Search for the cell housing the specified text and yield its (X, Y) center coordinate. 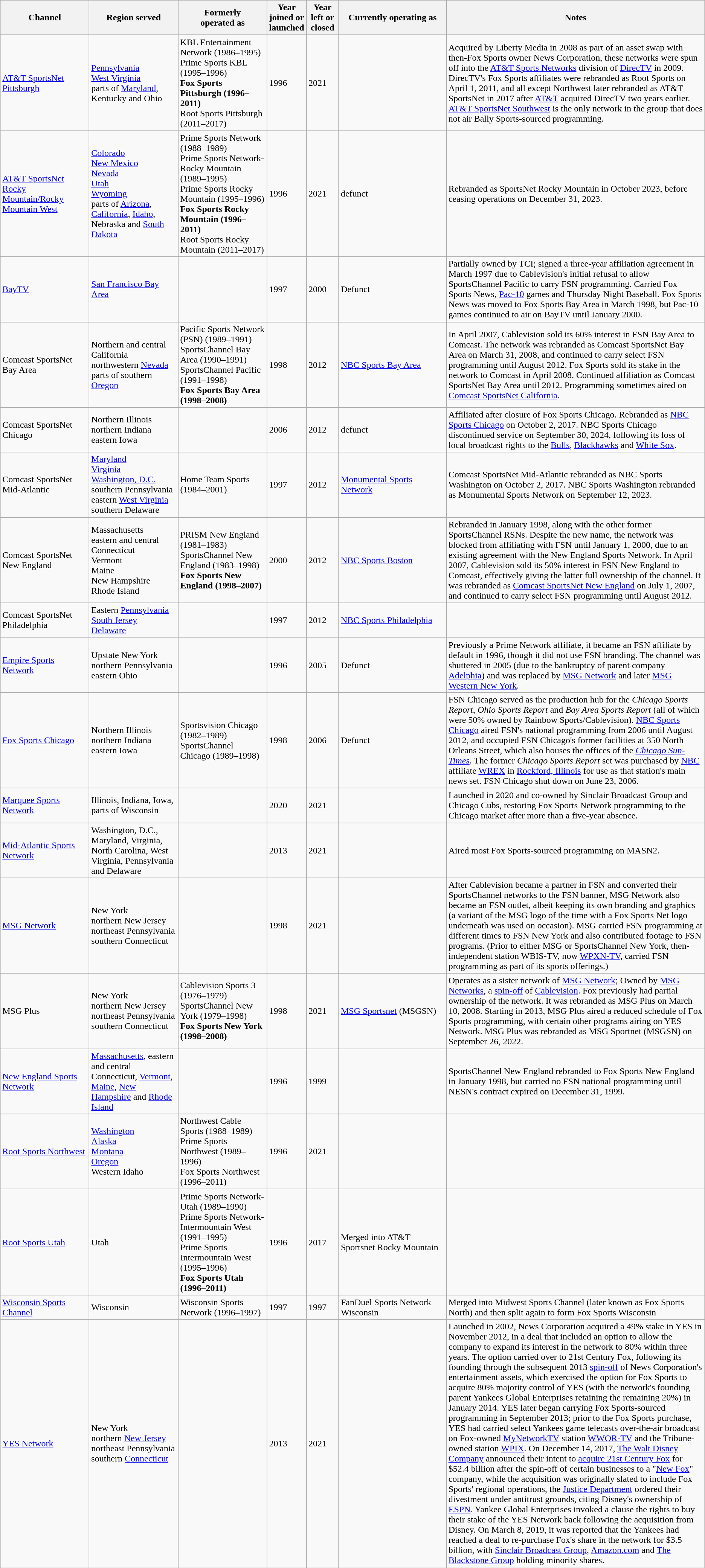
Upstate New Yorknorthern Pennsylvaniaeastern Ohio (134, 665)
Rebranded as SportsNet Rocky Mountain in October 2023, before ceasing operations on December 31, 2023. (575, 194)
KBL Entertainment Network (1986–1995)Prime Sports KBL (1995–1996)Fox Sports Pittsburgh (1996–2011)Root Sports Pittsburgh (2011–2017) (223, 83)
Currently operating as (392, 18)
PennsylvaniaWest Virginia parts of Maryland, Kentucky and Ohio (134, 83)
Fox Sports Chicago (45, 740)
MSG Plus (45, 1011)
Washington, D.C., Maryland, Virginia, North Carolina, West Virginia, Pennsylvania and Delaware (134, 850)
Merged into Midwest Sports Channel (later known as Fox Sports North) and then split again to form Fox Sports Wisconsin (575, 1307)
NBC Sports Bay Area (392, 364)
Comcast SportsNet New England (45, 560)
Formerlyoperated as (223, 18)
Home Team Sports (1984–2001) (223, 485)
Massachusetts, eastern and central Connecticut, Vermont, Maine, New Hampshire and Rhode Island (134, 1081)
Year left or closed (322, 18)
BayTV (45, 289)
AT&T SportsNet Pittsburgh (45, 83)
2005 (322, 665)
WashingtonAlaskaMontanaOregonWestern Idaho (134, 1152)
Sportsvision Chicago (1982–1989)SportsChannel Chicago (1989–1998) (223, 740)
Mid-Atlantic Sports Network (45, 850)
Illinois, Indiana, Iowa, parts of Wisconsin (134, 805)
Massachusettseastern and central ConnecticutVermontMaineNew HampshireRhode Island (134, 560)
MarylandVirginiaWashington, D.C.southern Pennsylvaniaeastern West Virginiasouthern Delaware (134, 485)
Comcast SportsNet Mid-Atlantic (45, 485)
NBC Sports Philadelphia (392, 620)
Pacific Sports Network (PSN) (1989–1991)SportsChannel Bay Area (1990–1991)SportsChannel Pacific (1991–1998)Fox Sports Bay Area (1998–2008) (223, 364)
Region served (134, 18)
New England Sports Network (45, 1081)
Notes (575, 18)
Wisconsin (134, 1307)
Eastern PennsylvaniaSouth JerseyDelaware (134, 620)
AT&T SportsNet Rocky Mountain/Rocky Mountain West (45, 194)
Root Sports Utah (45, 1242)
Wisconsin Sports Channel (45, 1307)
Monumental Sports Network (392, 485)
2020 (287, 805)
Northern and central Californianorthwestern Nevadaparts of southern Oregon (134, 364)
Utah (134, 1242)
Wisconsin Sports Network (1996–1997) (223, 1307)
Cablevision Sports 3 (1976–1979)SportsChannel New York (1979–1998)Fox Sports New York (1998–2008) (223, 1011)
MSG Network (45, 926)
Aired most Fox Sports-sourced programming on MASN2. (575, 850)
Northwest Cable Sports (1988–1989)Prime Sports Northwest (1989–1996)Fox Sports Northwest (1996–2011) (223, 1152)
Merged into AT&T Sportsnet Rocky Mountain (392, 1242)
Marquee Sports Network (45, 805)
San Francisco Bay Area (134, 289)
Comcast SportsNet Chicago (45, 430)
Comcast SportsNet Philadelphia (45, 620)
Channel (45, 18)
Yearjoined or launched (287, 18)
Empire Sports Network (45, 665)
1999 (322, 1081)
NBC Sports Boston (392, 560)
FanDuel Sports Network Wisconsin (392, 1307)
MSG Sportsnet (MSGSN) (392, 1011)
PRISM New England (1981–1983)SportsChannel New England (1983–1998)Fox Sports New England (1998–2007) (223, 560)
ColoradoNew MexicoNevadaUtahWyomingparts of Arizona, California, Idaho, Nebraska and South Dakota (134, 194)
Root Sports Northwest (45, 1152)
YES Network (45, 1443)
Comcast SportsNet Bay Area (45, 364)
2017 (322, 1242)
